Identify which cell holds the provided text, then report its [x, y] central coordinate. 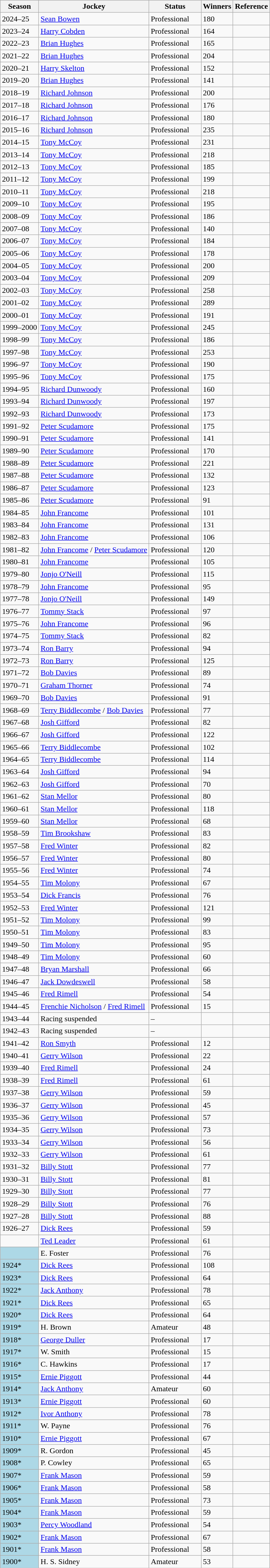
1938–39 [19, 1080]
197 [217, 401]
1973–74 [19, 648]
1970–71 [19, 685]
1972–73 [19, 661]
Percy Woodland [94, 1525]
2018–19 [19, 93]
2004–05 [19, 266]
221 [217, 463]
1971–72 [19, 673]
H. S. Sidney [94, 1562]
2002–03 [19, 290]
1975–76 [19, 624]
209 [217, 278]
W. Smith [94, 1352]
89 [217, 673]
1943–44 [19, 1019]
48 [217, 1327]
1930–31 [19, 1179]
1908* [19, 1463]
1965–66 [19, 747]
2000–01 [19, 315]
1980–81 [19, 562]
Bryan Marshall [94, 969]
1944–45 [19, 1006]
1934–35 [19, 1130]
1936–37 [19, 1105]
P. Cowley [94, 1463]
88 [217, 1216]
2006–07 [19, 241]
1913* [19, 1401]
1931–32 [19, 1167]
1961–62 [19, 796]
1968–69 [19, 710]
99 [217, 920]
1984–85 [19, 512]
1977–78 [19, 599]
115 [217, 574]
149 [217, 599]
1947–48 [19, 969]
2011–12 [19, 179]
2023–24 [19, 31]
1992–93 [19, 414]
1914* [19, 1389]
1985–86 [19, 500]
12 [217, 1043]
190 [217, 365]
1912* [19, 1414]
Reference [251, 6]
Tim Brookshaw [94, 833]
1949–50 [19, 945]
1939–40 [19, 1068]
2017–18 [19, 105]
1903* [19, 1525]
97 [217, 611]
106 [217, 537]
Harry Skelton [94, 68]
1953–54 [19, 895]
1941–42 [19, 1043]
Winners [217, 6]
1960–61 [19, 809]
2005–06 [19, 253]
Status [175, 6]
2008–09 [19, 216]
2021–22 [19, 56]
122 [217, 735]
1956–57 [19, 858]
1945–46 [19, 994]
114 [217, 760]
44 [217, 1377]
1915* [19, 1377]
66 [217, 969]
118 [217, 809]
152 [217, 68]
1979–80 [19, 574]
1954–55 [19, 883]
1952–53 [19, 907]
204 [217, 56]
1963–64 [19, 772]
1990–91 [19, 438]
1926–27 [19, 1228]
235 [217, 130]
1974–75 [19, 636]
289 [217, 303]
1983–84 [19, 525]
1969–70 [19, 698]
Frenchie Nicholson / Fred Rimell [94, 1006]
160 [217, 389]
68 [217, 821]
2013–14 [19, 155]
1916* [19, 1364]
1962–63 [19, 784]
165 [217, 43]
1907* [19, 1475]
1982–83 [19, 537]
1940–41 [19, 1056]
Harry Cobden [94, 31]
1988–89 [19, 463]
131 [217, 525]
57 [217, 1117]
2007–08 [19, 229]
24 [217, 1068]
1900* [19, 1562]
1946–47 [19, 982]
John Francome / Peter Scudamore [94, 550]
125 [217, 661]
1927–28 [19, 1216]
1937–38 [19, 1093]
1994–95 [19, 389]
1935–36 [19, 1117]
1997–98 [19, 352]
1910* [19, 1438]
1959–60 [19, 821]
1987–88 [19, 475]
1999–2000 [19, 327]
1950–51 [19, 932]
George Duller [94, 1340]
258 [217, 290]
185 [217, 167]
120 [217, 550]
81 [217, 1179]
2003–04 [19, 278]
Jockey [94, 6]
1905* [19, 1500]
1964–65 [19, 760]
199 [217, 179]
Dick Francis [94, 895]
1967–68 [19, 722]
W. Payne [94, 1426]
2001–02 [19, 303]
184 [217, 241]
1911* [19, 1426]
H. Brown [94, 1327]
1957–58 [19, 846]
96 [217, 624]
195 [217, 204]
123 [217, 488]
1901* [19, 1550]
Terry Biddlecombe / Bob Davies [94, 710]
121 [217, 907]
132 [217, 475]
1998–99 [19, 340]
Sean Bowen [94, 19]
2012–13 [19, 167]
1906* [19, 1488]
1991–92 [19, 426]
Ivor Anthony [94, 1414]
1981–82 [19, 550]
1928–29 [19, 1204]
Ted Leader [94, 1241]
164 [217, 31]
140 [217, 229]
1929–30 [19, 1191]
173 [217, 414]
1989–90 [19, 451]
253 [217, 352]
1921* [19, 1302]
Ron Smyth [94, 1043]
2019–20 [19, 80]
56 [217, 1142]
191 [217, 315]
1976–77 [19, 611]
1978–79 [19, 587]
2016–17 [19, 117]
178 [217, 253]
1909* [19, 1451]
C. Hawkins [94, 1364]
1966–67 [19, 735]
2020–21 [19, 68]
170 [217, 451]
2015–16 [19, 130]
101 [217, 512]
2014–15 [19, 142]
1933–34 [19, 1142]
231 [217, 142]
2010–11 [19, 192]
245 [217, 327]
2024–25 [19, 19]
70 [217, 784]
1958–59 [19, 833]
105 [217, 562]
1942–43 [19, 1031]
1917* [19, 1352]
1996–97 [19, 365]
1995–96 [19, 377]
2009–10 [19, 204]
1932–33 [19, 1155]
1993–94 [19, 401]
1918* [19, 1340]
1924* [19, 1265]
R. Gordon [94, 1451]
102 [217, 747]
1951–52 [19, 920]
1922* [19, 1290]
1920* [19, 1315]
1919* [19, 1327]
E. Foster [94, 1253]
Season [19, 6]
Graham Thorner [94, 685]
53 [217, 1562]
Jack Dowdeswell [94, 982]
1955–56 [19, 870]
1948–49 [19, 957]
1902* [19, 1537]
2022–23 [19, 43]
22 [217, 1056]
1986–87 [19, 488]
176 [217, 105]
108 [217, 1265]
1904* [19, 1512]
1923* [19, 1278]
